Capture the cell that displays the provided text and extract its (x, y) central coordinate. 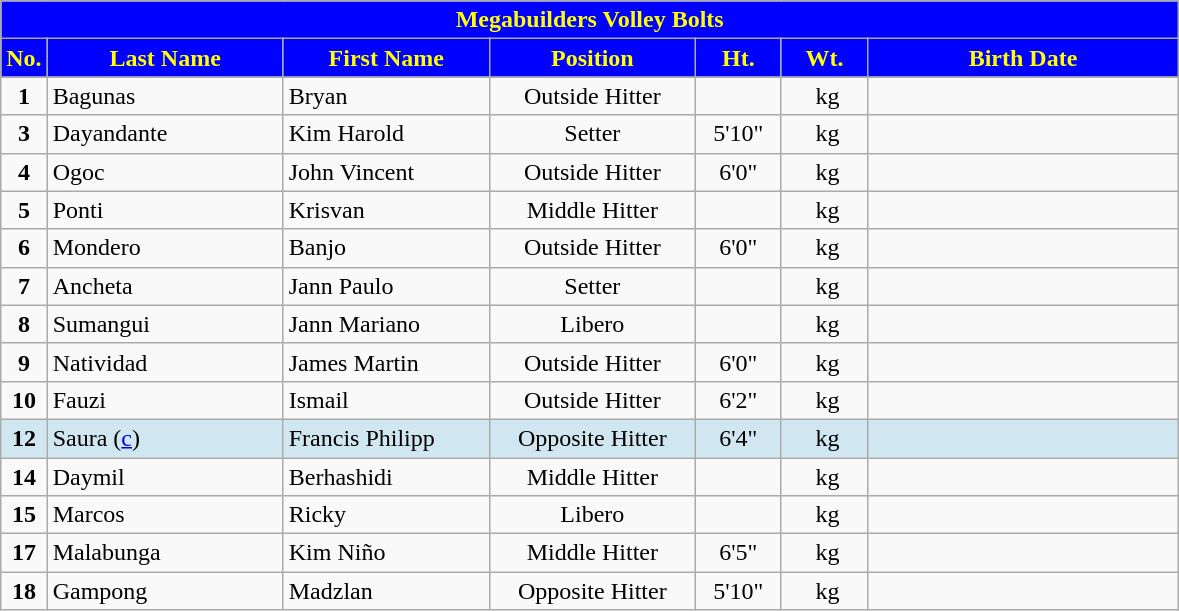
Daymil (165, 477)
Sumangui (165, 324)
Marcos (165, 515)
Wt. (824, 58)
Kim Niño (386, 553)
15 (24, 515)
7 (24, 286)
Krisvan (386, 210)
Kim Harold (386, 134)
Ismail (386, 400)
Dayandante (165, 134)
Ht. (738, 58)
Francis Philipp (386, 438)
Ricky (386, 515)
Natividad (165, 362)
6 (24, 248)
Madzlan (386, 591)
5 (24, 210)
Saura (c) (165, 438)
Birth Date (1022, 58)
John Vincent (386, 172)
Ponti (165, 210)
Mondero (165, 248)
James Martin (386, 362)
Fauzi (165, 400)
3 (24, 134)
18 (24, 591)
Ogoc (165, 172)
Bagunas (165, 96)
First Name (386, 58)
Bryan (386, 96)
Ancheta (165, 286)
6'4" (738, 438)
Banjo (386, 248)
Berhashidi (386, 477)
Jann Mariano (386, 324)
8 (24, 324)
Megabuilders Volley Bolts (590, 20)
Jann Paulo (386, 286)
Gampong (165, 591)
1 (24, 96)
No. (24, 58)
9 (24, 362)
6'5" (738, 553)
4 (24, 172)
Last Name (165, 58)
10 (24, 400)
Malabunga (165, 553)
14 (24, 477)
17 (24, 553)
Position (592, 58)
6'2" (738, 400)
12 (24, 438)
